Detect which cell encompasses the target text, then output its (X, Y) center coordinate. 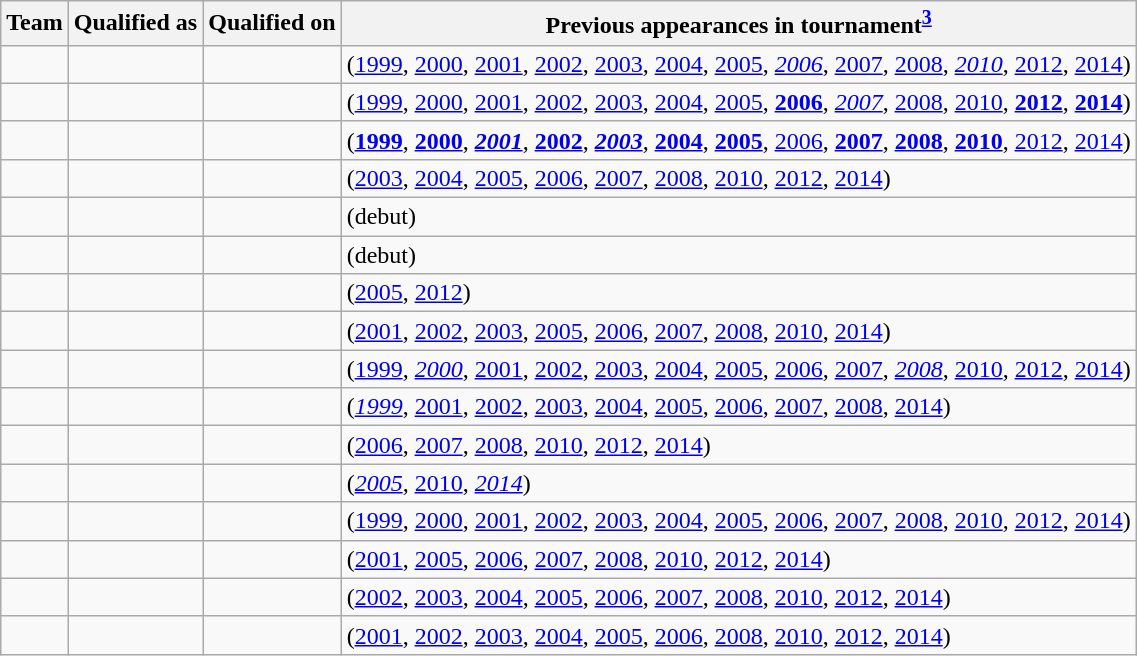
(2005, 2012) (738, 293)
(2005, 2010, 2014) (738, 483)
Previous appearances in tournament3 (738, 24)
(2003, 2004, 2005, 2006, 2007, 2008, 2010, 2012, 2014) (738, 178)
Team (35, 24)
(1999, 2001, 2002, 2003, 2004, 2005, 2006, 2007, 2008, 2014) (738, 407)
(2001, 2002, 2003, 2004, 2005, 2006, 2008, 2010, 2012, 2014) (738, 635)
Qualified as (135, 24)
(2006, 2007, 2008, 2010, 2012, 2014) (738, 445)
(2001, 2005, 2006, 2007, 2008, 2010, 2012, 2014) (738, 559)
Qualified on (272, 24)
(2001, 2002, 2003, 2005, 2006, 2007, 2008, 2010, 2014) (738, 331)
(2002, 2003, 2004, 2005, 2006, 2007, 2008, 2010, 2012, 2014) (738, 597)
